Extract the [X, Y] coordinate from the center of the cell holding the provided text.  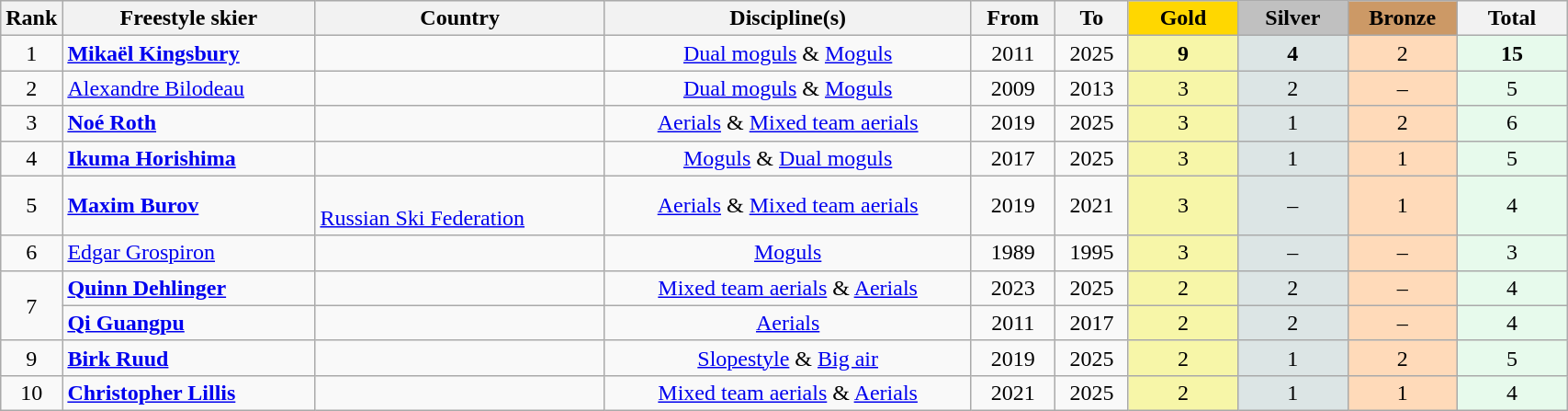
2013 [1092, 88]
1989 [1013, 253]
Silver [1293, 18]
To [1092, 18]
Bronze [1402, 18]
10 [31, 393]
Freestyle skier [189, 18]
Total [1512, 18]
Alexandre Bilodeau [189, 88]
Maxim Burov [189, 206]
Christopher Lillis [189, 393]
From [1013, 18]
Moguls [787, 253]
2009 [1013, 88]
Discipline(s) [787, 18]
15 [1512, 53]
Gold [1183, 18]
Quinn Dehlinger [189, 288]
Slopestyle & Big air [787, 358]
Russian Ski Federation [460, 206]
Country [460, 18]
Birk Ruud [189, 358]
Rank [31, 18]
Ikuma Horishima [189, 158]
Noé Roth [189, 123]
1995 [1092, 253]
Mikaël Kingsbury [189, 53]
Qi Guangpu [189, 323]
Moguls & Dual moguls [787, 158]
Aerials [787, 323]
7 [31, 305]
Edgar Grospiron [189, 253]
2023 [1013, 288]
